Detect which cell encompasses the target text, then output its (X, Y) center coordinate. 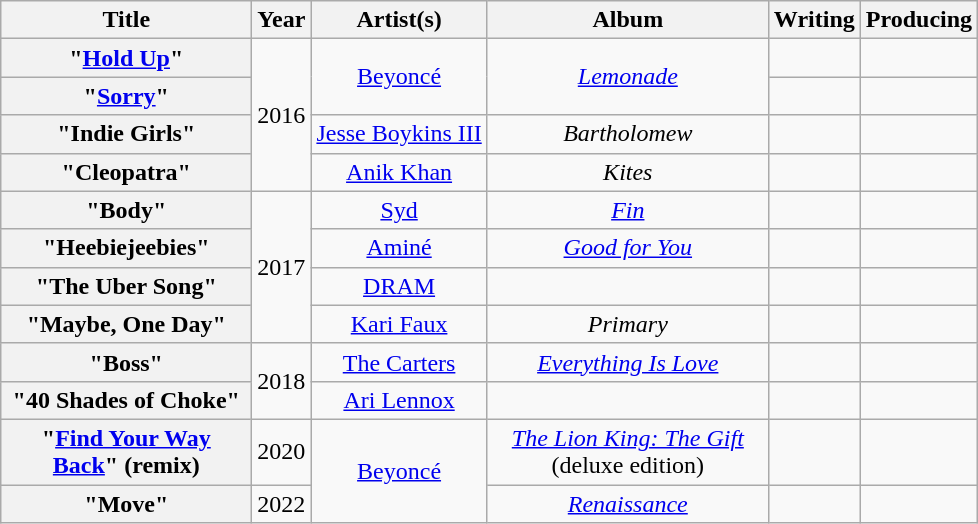
Good for You (628, 248)
2016 (282, 115)
Primary (628, 324)
Artist(s) (399, 20)
Syd (399, 210)
2017 (282, 267)
"Cleopatra" (126, 172)
Lemonade (628, 77)
"40 Shades of Choke" (126, 400)
"Boss" (126, 362)
Bartholomew (628, 134)
2020 (282, 452)
Album (628, 20)
Ari Lennox (399, 400)
"The Uber Song" (126, 286)
"Find Your Way Back" (remix) (126, 452)
2018 (282, 381)
Kites (628, 172)
DRAM (399, 286)
Fin (628, 210)
"Maybe, One Day" (126, 324)
Year (282, 20)
"Indie Girls" (126, 134)
Kari Faux (399, 324)
"Heebiejeebies" (126, 248)
The Lion King: The Gift (deluxe edition) (628, 452)
"Hold Up" (126, 58)
Writing (814, 20)
Anik Khan (399, 172)
Everything Is Love (628, 362)
2022 (282, 503)
Producing (918, 20)
Jesse Boykins III (399, 134)
Aminé (399, 248)
"Body" (126, 210)
Renaissance (628, 503)
Title (126, 20)
The Carters (399, 362)
"Move" (126, 503)
"Sorry" (126, 96)
